Capture the cell that displays the provided text and extract its (X, Y) central coordinate. 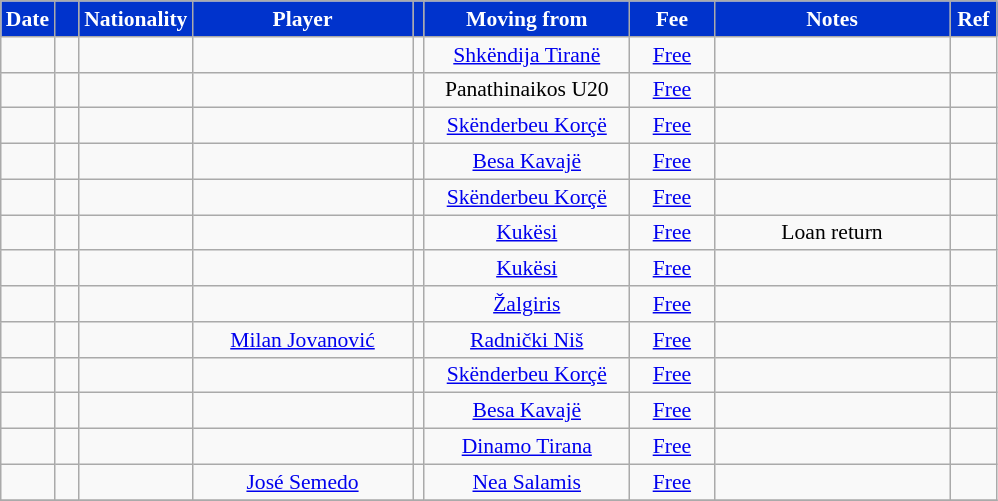
Loan return (832, 233)
Nea Salamis (526, 482)
Milan Jovanović (302, 340)
Dinamo Tirana (526, 447)
Radnički Niš (526, 340)
Panathinaikos U20 (526, 90)
Fee (672, 19)
José Semedo (302, 482)
Player (302, 19)
Nationality (136, 19)
Moving from (526, 19)
Date (28, 19)
Žalgiris (526, 304)
Notes (832, 19)
Shkëndija Tiranë (526, 55)
Ref (974, 19)
